Provide the [x, y] coordinate of the cell's center where the given text is located.  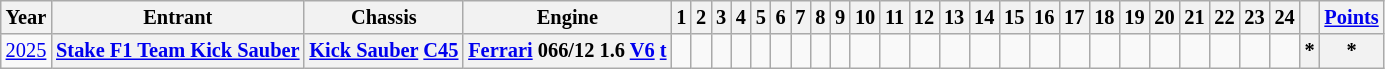
2025 [26, 51]
22 [1224, 17]
4 [741, 17]
Points [1351, 17]
15 [1014, 17]
Entrant [178, 17]
16 [1044, 17]
7 [800, 17]
10 [865, 17]
23 [1255, 17]
9 [840, 17]
1 [681, 17]
13 [954, 17]
8 [820, 17]
Year [26, 17]
Engine [567, 17]
6 [781, 17]
18 [1104, 17]
3 [721, 17]
12 [924, 17]
20 [1164, 17]
Stake F1 Team Kick Sauber [178, 51]
Kick Sauber C45 [384, 51]
24 [1285, 17]
21 [1194, 17]
Ferrari 066/12 1.6 V6 t [567, 51]
19 [1134, 17]
2 [701, 17]
5 [761, 17]
14 [984, 17]
17 [1074, 17]
11 [894, 17]
Chassis [384, 17]
